Locate the cell with the specified text and output its [X, Y] center coordinate. 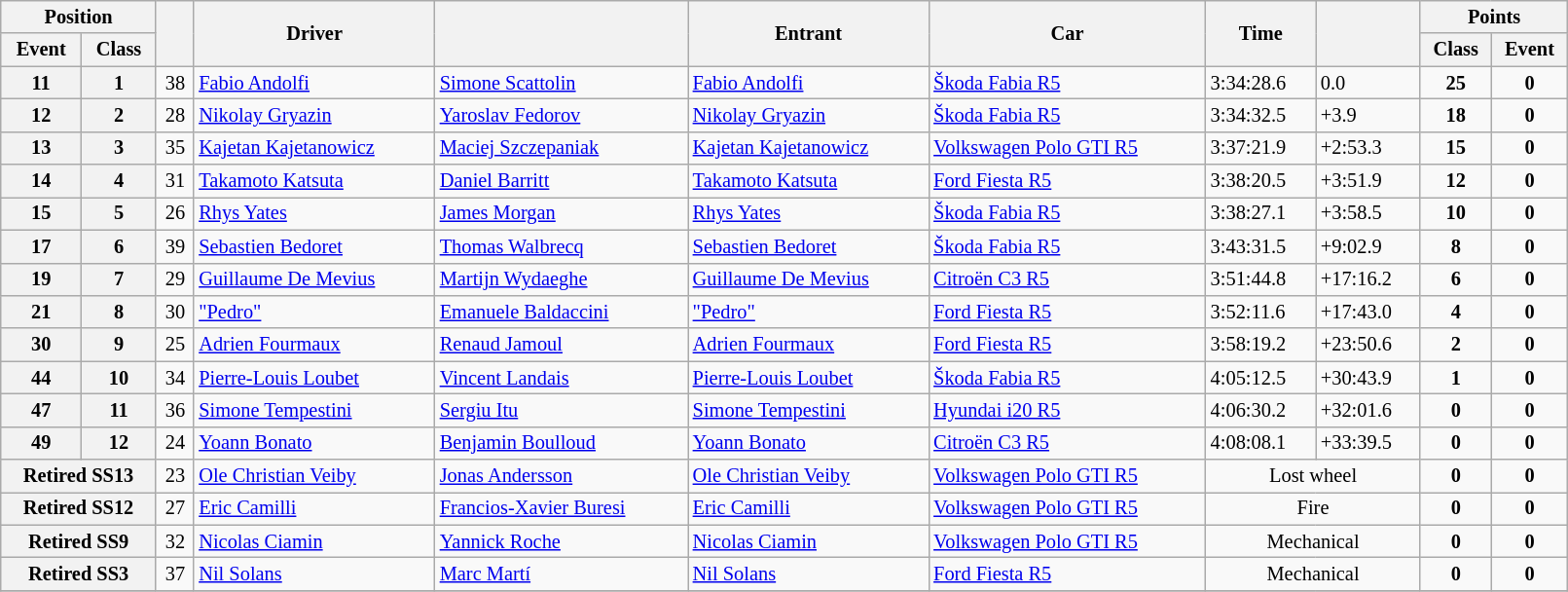
Retired SS13 [79, 476]
Francios-Xavier Buresi [562, 508]
23 [175, 476]
Points [1493, 17]
+2:53.3 [1368, 148]
49 [41, 443]
Sergiu Itu [562, 410]
14 [41, 181]
3:34:32.5 [1261, 115]
27 [175, 508]
18 [1456, 115]
Martijn Wydaeghe [562, 279]
+32:01.6 [1368, 410]
38 [175, 83]
3:38:20.5 [1261, 181]
17 [41, 246]
Position [79, 17]
Emanuele Baldaccini [562, 312]
29 [175, 279]
44 [41, 378]
Benjamin Boulloud [562, 443]
3:51:44.8 [1261, 279]
Lost wheel [1314, 476]
7 [119, 279]
5 [119, 213]
Car [1067, 33]
Hyundai i20 R5 [1067, 410]
Retired SS12 [79, 508]
32 [175, 541]
Retired SS9 [79, 541]
Time [1261, 33]
28 [175, 115]
Driver [313, 33]
+3.9 [1368, 115]
+17:43.0 [1368, 312]
4:08:08.1 [1261, 443]
Renaud Jamoul [562, 345]
24 [175, 443]
Marc Martí [562, 573]
+3:58.5 [1368, 213]
26 [175, 213]
+9:02.9 [1368, 246]
37 [175, 573]
Vincent Landais [562, 378]
Fire [1314, 508]
Yannick Roche [562, 541]
James Morgan [562, 213]
36 [175, 410]
+33:39.5 [1368, 443]
Daniel Barritt [562, 181]
+3:51.9 [1368, 181]
Yaroslav Fedorov [562, 115]
13 [41, 148]
39 [175, 246]
+23:50.6 [1368, 345]
19 [41, 279]
+17:16.2 [1368, 279]
4:05:12.5 [1261, 378]
3:58:19.2 [1261, 345]
3 [119, 148]
47 [41, 410]
Simone Scattolin [562, 83]
3:52:11.6 [1261, 312]
3:37:21.9 [1261, 148]
Thomas Walbrecq [562, 246]
31 [175, 181]
+30:43.9 [1368, 378]
Retired SS3 [79, 573]
3:38:27.1 [1261, 213]
9 [119, 345]
21 [41, 312]
0.0 [1368, 83]
Maciej Szczepaniak [562, 148]
3:34:28.6 [1261, 83]
Entrant [808, 33]
4:06:30.2 [1261, 410]
Jonas Andersson [562, 476]
3:43:31.5 [1261, 246]
34 [175, 378]
35 [175, 148]
